From the cell containing the given text, extract its center point as [X, Y] coordinate. 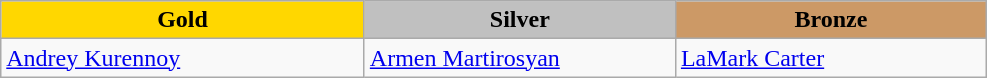
Silver [520, 20]
Andrey Kurennoy [183, 58]
LaMark Carter [830, 58]
Gold [183, 20]
Armen Martirosyan [520, 58]
Bronze [830, 20]
